Pinpoint the cell where the given text exists, returning its [X, Y] midpoint coordinate. 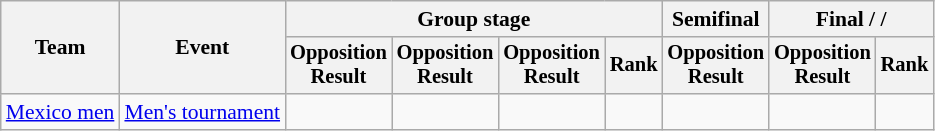
Team [60, 48]
Men's tournament [202, 112]
Group stage [474, 19]
Final / / [851, 19]
Semifinal [716, 19]
Event [202, 48]
Mexico men [60, 112]
